Provide the [X, Y] coordinate of the cell's center where the given text is located.  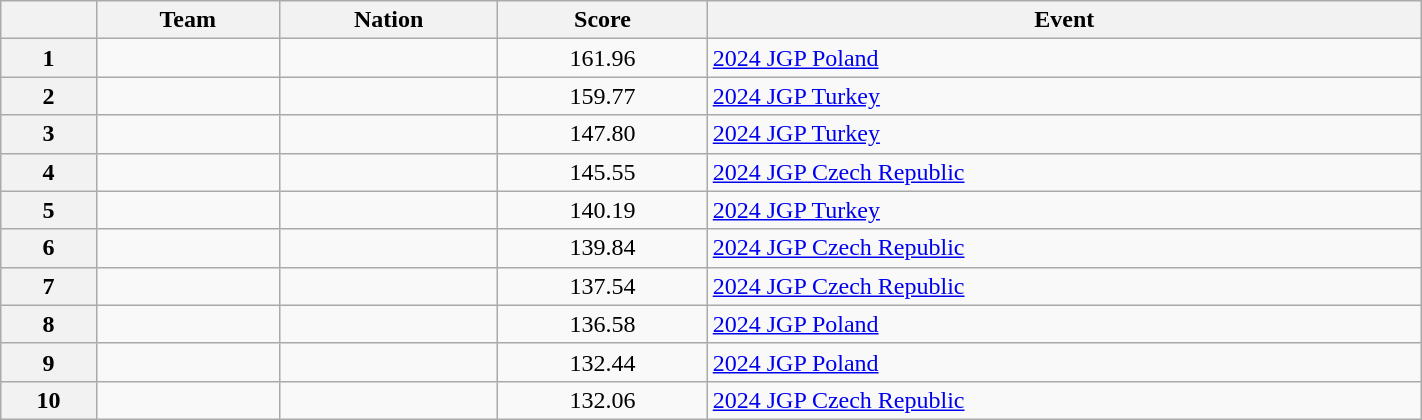
2 [48, 96]
Nation [388, 20]
137.54 [602, 286]
Score [602, 20]
147.80 [602, 134]
Event [1064, 20]
159.77 [602, 96]
1 [48, 58]
3 [48, 134]
136.58 [602, 324]
4 [48, 172]
Team [188, 20]
139.84 [602, 248]
5 [48, 210]
9 [48, 362]
10 [48, 400]
140.19 [602, 210]
6 [48, 248]
161.96 [602, 58]
132.06 [602, 400]
8 [48, 324]
7 [48, 286]
145.55 [602, 172]
132.44 [602, 362]
